For the text-containing cell, return its midpoint in [x, y] coordinate format. 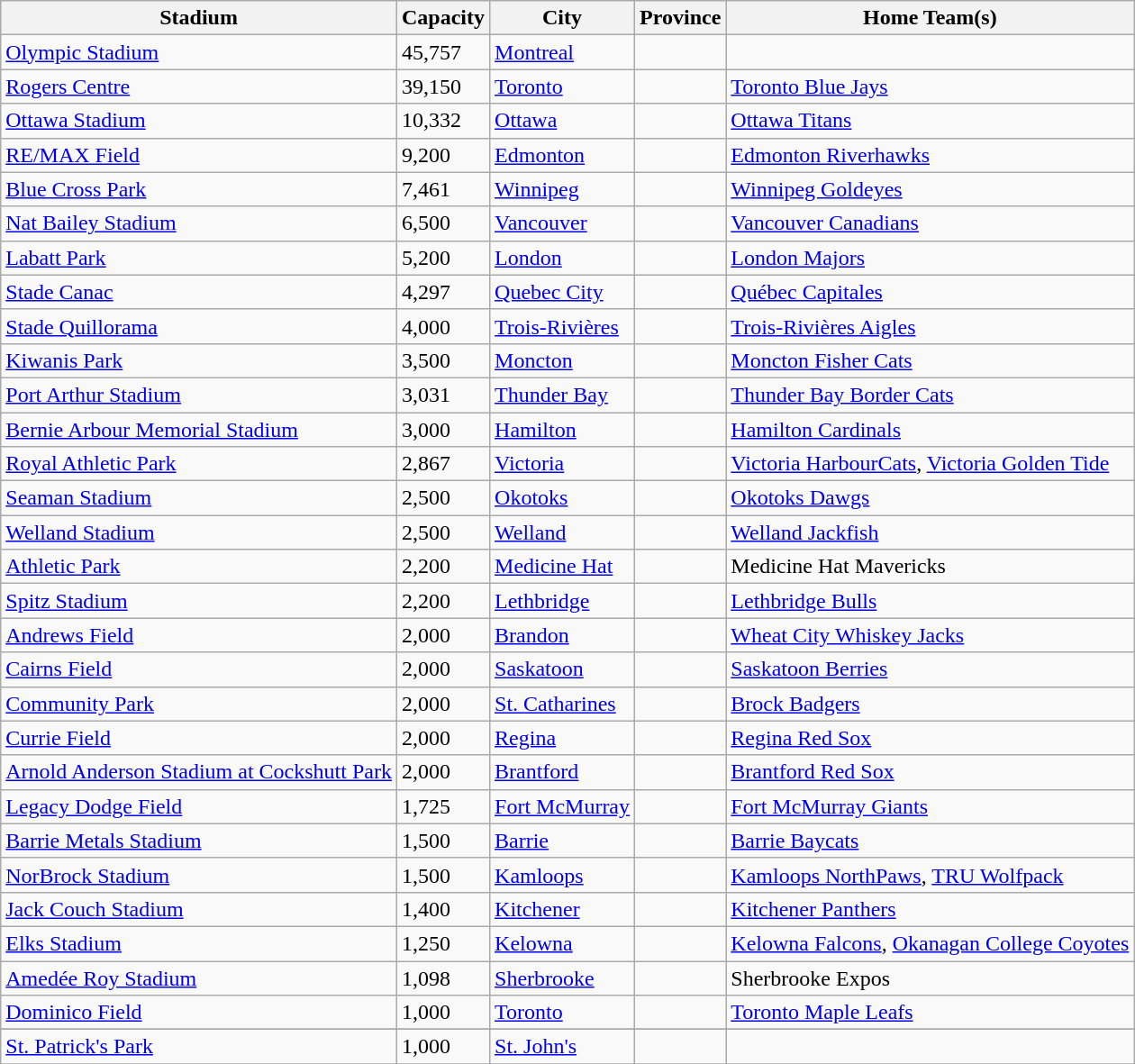
Athletic Park [199, 567]
Moncton [562, 360]
Regina [562, 738]
Victoria [562, 464]
Seaman Stadium [199, 498]
Cairns Field [199, 669]
Welland Jackfish [930, 532]
London Majors [930, 258]
Ottawa [562, 121]
7,461 [443, 189]
St. Patrick's Park [199, 1047]
Nat Bailey Stadium [199, 223]
Barrie [562, 841]
Winnipeg [562, 189]
10,332 [443, 121]
Capacity [443, 18]
Thunder Bay [562, 395]
Kitchener [562, 909]
Okotoks [562, 498]
Wheat City Whiskey Jacks [930, 635]
Blue Cross Park [199, 189]
Winnipeg Goldeyes [930, 189]
1,250 [443, 943]
Lethbridge [562, 601]
Thunder Bay Border Cats [930, 395]
Bernie Arbour Memorial Stadium [199, 430]
4,000 [443, 326]
4,297 [443, 292]
Vancouver Canadians [930, 223]
Toronto Blue Jays [930, 86]
Welland Stadium [199, 532]
Kamloops [562, 875]
Province [681, 18]
Hamilton Cardinals [930, 430]
Royal Athletic Park [199, 464]
Sherbrooke [562, 978]
1,400 [443, 909]
St. John's [562, 1047]
Spitz Stadium [199, 601]
39,150 [443, 86]
Trois-Rivières Aigles [930, 326]
Kiwanis Park [199, 360]
Rogers Centre [199, 86]
Fort McMurray [562, 806]
Currie Field [199, 738]
Elks Stadium [199, 943]
Ottawa Stadium [199, 121]
Arnold Anderson Stadium at Cockshutt Park [199, 772]
2,867 [443, 464]
Olympic Stadium [199, 52]
Community Park [199, 704]
Ottawa Titans [930, 121]
1,098 [443, 978]
Hamilton [562, 430]
Kitchener Panthers [930, 909]
Québec Capitales [930, 292]
1,725 [443, 806]
45,757 [443, 52]
Fort McMurray Giants [930, 806]
St. Catharines [562, 704]
5,200 [443, 258]
RE/MAX Field [199, 155]
Trois-Rivières [562, 326]
3,000 [443, 430]
Saskatoon Berries [930, 669]
Andrews Field [199, 635]
Jack Couch Stadium [199, 909]
Port Arthur Stadium [199, 395]
Barrie Baycats [930, 841]
Stade Canac [199, 292]
Medicine Hat Mavericks [930, 567]
Labatt Park [199, 258]
NorBrock Stadium [199, 875]
Toronto Maple Leafs [930, 1013]
9,200 [443, 155]
3,500 [443, 360]
Vancouver [562, 223]
Victoria HarbourCats, Victoria Golden Tide [930, 464]
Edmonton Riverhawks [930, 155]
Brantford Red Sox [930, 772]
Saskatoon [562, 669]
Brandon [562, 635]
Brock Badgers [930, 704]
3,031 [443, 395]
Moncton Fisher Cats [930, 360]
Kamloops NorthPaws, TRU Wolfpack [930, 875]
6,500 [443, 223]
Legacy Dodge Field [199, 806]
Edmonton [562, 155]
London [562, 258]
Montreal [562, 52]
Home Team(s) [930, 18]
Quebec City [562, 292]
Barrie Metals Stadium [199, 841]
Stadium [199, 18]
Amedée Roy Stadium [199, 978]
Sherbrooke Expos [930, 978]
Kelowna [562, 943]
Okotoks Dawgs [930, 498]
Kelowna Falcons, Okanagan College Coyotes [930, 943]
Medicine Hat [562, 567]
Regina Red Sox [930, 738]
Stade Quillorama [199, 326]
Dominico Field [199, 1013]
Brantford [562, 772]
Welland [562, 532]
City [562, 18]
Lethbridge Bulls [930, 601]
